Scan for the cell matching the given text and deliver its [x, y] coordinate at center. 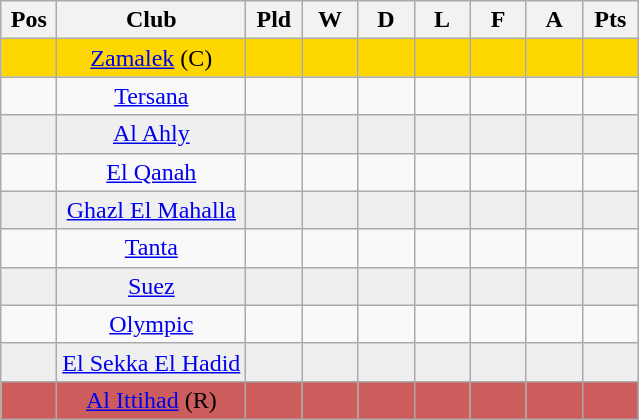
Suez [152, 286]
El Sekka El Hadid [152, 362]
Zamalek (C) [152, 58]
Pld [274, 20]
Al Ahly [152, 134]
Olympic [152, 324]
Pos [29, 20]
Ghazl El Mahalla [152, 210]
L [442, 20]
D [386, 20]
A [554, 20]
Tanta [152, 248]
Pts [610, 20]
F [498, 20]
Club [152, 20]
Al Ittihad (R) [152, 400]
Tersana [152, 96]
El Qanah [152, 172]
W [330, 20]
